From the cell containing the given text, extract its center point as [X, Y] coordinate. 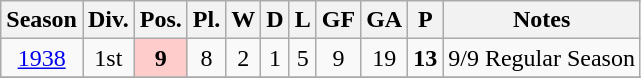
Pl. [206, 20]
P [426, 20]
Pos. [160, 20]
8 [206, 58]
19 [384, 58]
2 [244, 58]
Season [42, 20]
1938 [42, 58]
Notes [542, 20]
1 [275, 58]
9/9 Regular Season [542, 58]
D [275, 20]
13 [426, 58]
1st [108, 58]
GF [338, 20]
GA [384, 20]
L [302, 20]
W [244, 20]
5 [302, 58]
Div. [108, 20]
